Detect which cell encompasses the target text, then output its [x, y] center coordinate. 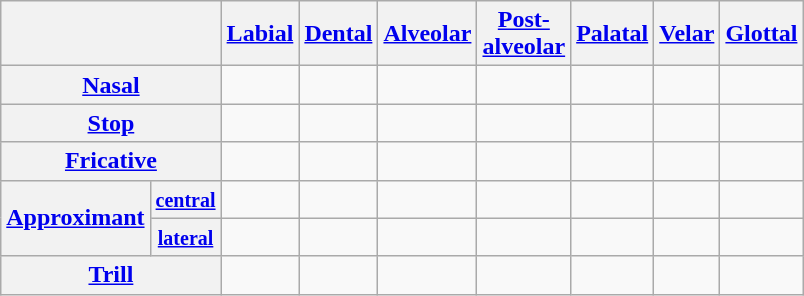
Glottal [762, 34]
Velar [687, 34]
Fricative [111, 161]
Labial [260, 34]
Stop [111, 123]
Palatal [612, 34]
Dental [338, 34]
central [186, 199]
Trill [111, 275]
Nasal [111, 85]
Alveolar [428, 34]
Post-alveolar [524, 34]
lateral [186, 237]
Approximant [76, 218]
